Search for the cell housing the specified text and yield its [X, Y] center coordinate. 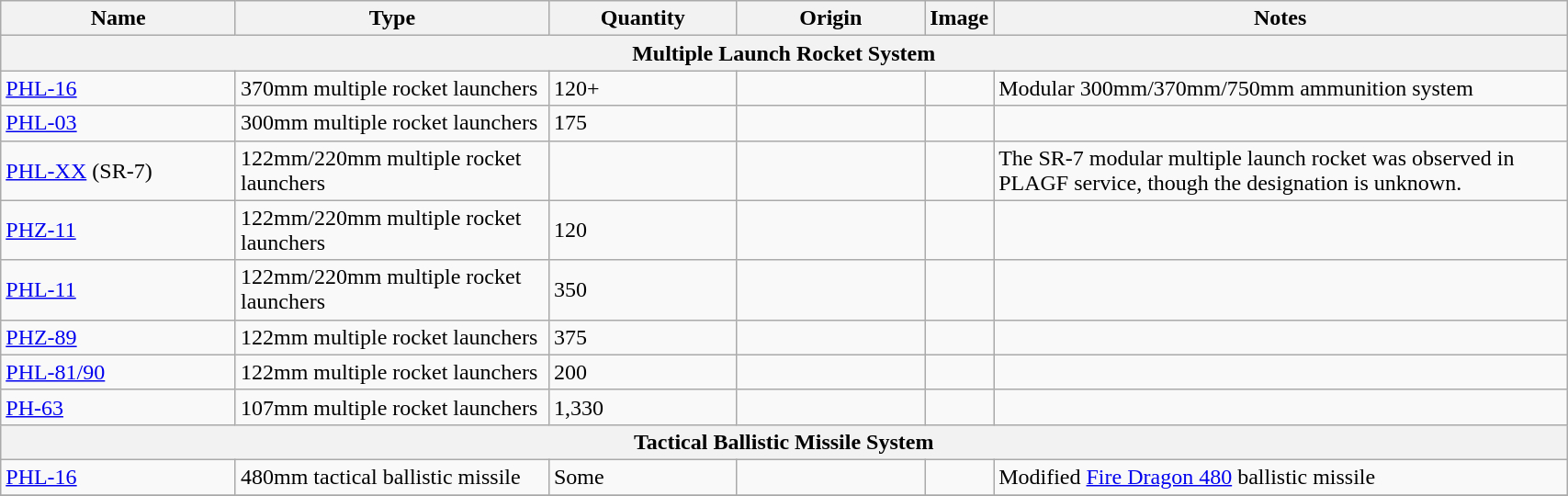
Name [118, 18]
300mm multiple rocket launchers [391, 123]
PH-63 [118, 407]
PHL-XX (SR-7) [118, 171]
PHL-11 [118, 290]
PHL-03 [118, 123]
Quantity [643, 18]
PHZ-89 [118, 337]
480mm tactical ballistic missile [391, 477]
Tactical Ballistic Missile System [784, 442]
120+ [643, 88]
PHL-81/90 [118, 372]
Modular 300mm/370mm/750mm ammunition system [1280, 88]
Some [643, 477]
1,330 [643, 407]
375 [643, 337]
200 [643, 372]
The SR-7 modular multiple launch rocket was observed in PLAGF service, though the designation is unknown. [1280, 171]
Modified Fire Dragon 480 ballistic missile [1280, 477]
107mm multiple rocket launchers [391, 407]
120 [643, 230]
Type [391, 18]
175 [643, 123]
PHZ-11 [118, 230]
350 [643, 290]
Origin [830, 18]
Multiple Launch Rocket System [784, 53]
370mm multiple rocket launchers [391, 88]
Notes [1280, 18]
Image [959, 18]
